Scan for the cell matching the given text and deliver its (X, Y) coordinate at center. 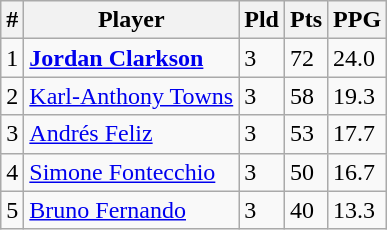
58 (306, 96)
19.3 (358, 96)
16.7 (358, 172)
Karl-Anthony Towns (132, 96)
1 (12, 58)
Pld (262, 20)
Bruno Fernando (132, 210)
4 (12, 172)
Player (132, 20)
50 (306, 172)
40 (306, 210)
PPG (358, 20)
17.7 (358, 134)
5 (12, 210)
# (12, 20)
Andrés Feliz (132, 134)
2 (12, 96)
Jordan Clarkson (132, 58)
Simone Fontecchio (132, 172)
Pts (306, 20)
72 (306, 58)
53 (306, 134)
24.0 (358, 58)
13.3 (358, 210)
